Identify which cell holds the provided text, then report its (X, Y) central coordinate. 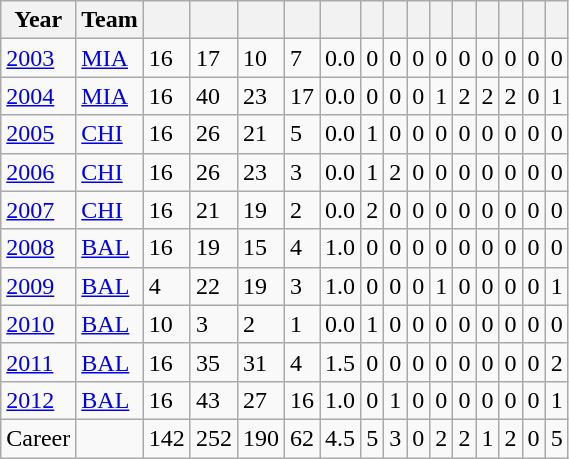
2009 (38, 286)
31 (260, 362)
7 (302, 58)
35 (214, 362)
1.5 (340, 362)
142 (166, 438)
252 (214, 438)
2003 (38, 58)
40 (214, 96)
2008 (38, 248)
43 (214, 400)
Year (38, 20)
22 (214, 286)
15 (260, 248)
2012 (38, 400)
2007 (38, 210)
4.5 (340, 438)
62 (302, 438)
190 (260, 438)
2006 (38, 172)
Career (38, 438)
2011 (38, 362)
2004 (38, 96)
2005 (38, 134)
2010 (38, 324)
27 (260, 400)
Team (110, 20)
